Identify which cell holds the provided text, then report its (x, y) central coordinate. 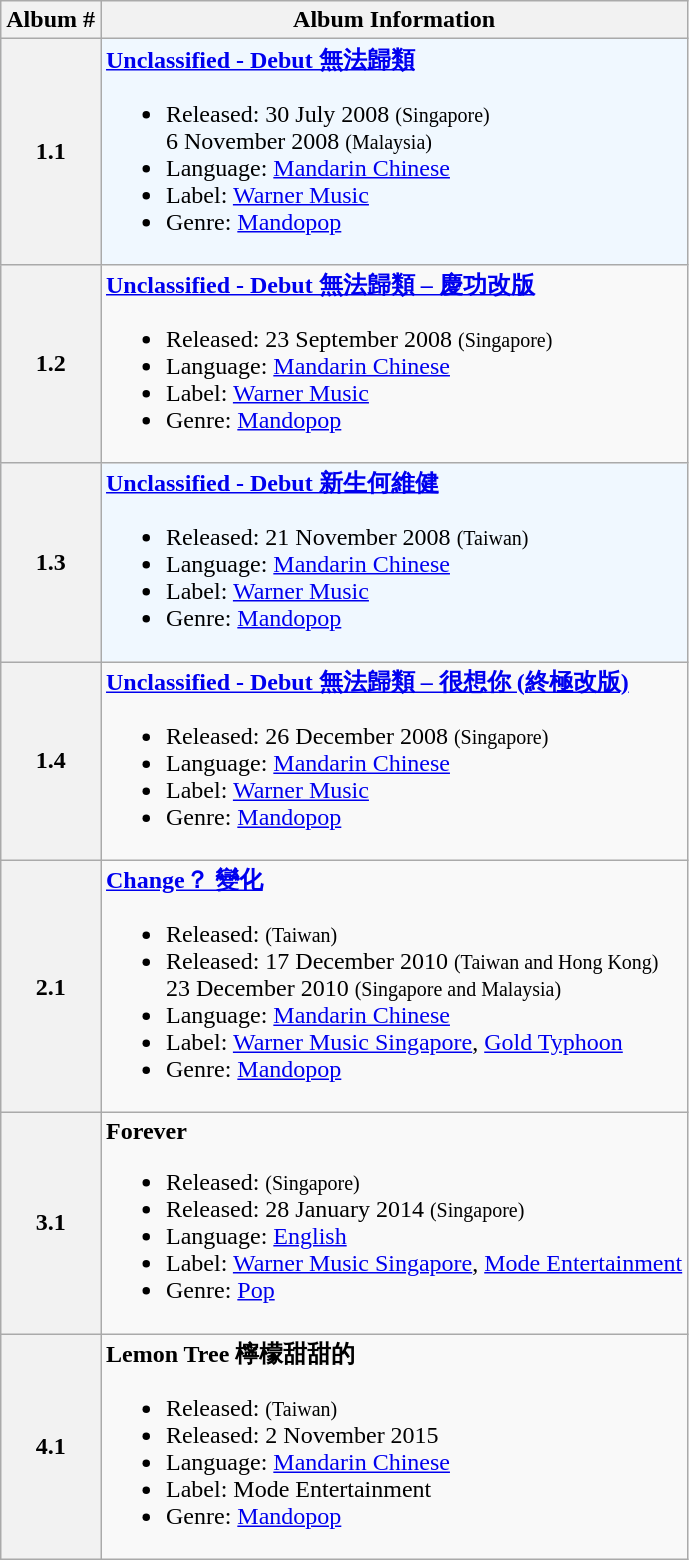
1.4 (51, 762)
Unclassified - Debut 無法歸類Released: 30 July 2008 (Singapore)6 November 2008 (Malaysia)Language: Mandarin ChineseLabel: Warner MusicGenre: Mandopop (394, 152)
Lemon Tree 檸檬甜甜的Released: (Taiwan)Released: 2 November 2015Language: Mandarin ChineseLabel: Mode EntertainmentGenre: Mandopop (394, 1447)
Album Information (394, 20)
Unclassified - Debut 新生何維健Released: 21 November 2008 (Taiwan)Language: Mandarin ChineseLabel: Warner MusicGenre: Mandopop (394, 562)
Unclassified - Debut 無法歸類 – 很想你 (終極改版)Released: 26 December 2008 (Singapore)Language: Mandarin ChineseLabel: Warner MusicGenre: Mandopop (394, 762)
1.1 (51, 152)
1.3 (51, 562)
Album # (51, 20)
2.1 (51, 986)
4.1 (51, 1447)
1.2 (51, 364)
ForeverReleased: (Singapore)Released: 28 January 2014 (Singapore)Language: EnglishLabel: Warner Music Singapore, Mode EntertainmentGenre: Pop (394, 1224)
3.1 (51, 1224)
Unclassified - Debut 無法歸類 – 慶功改版Released: 23 September 2008 (Singapore)Language: Mandarin ChineseLabel: Warner MusicGenre: Mandopop (394, 364)
